Provide the [x, y] coordinate of the cell's center where the given text is located.  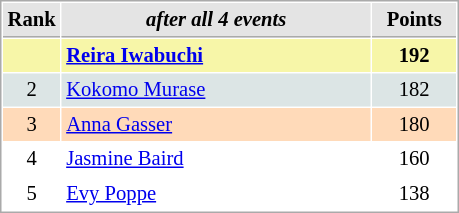
3 [32, 124]
Kokomo Murase [216, 90]
160 [414, 158]
Evy Poppe [216, 194]
192 [414, 56]
Points [414, 20]
after all 4 events [216, 20]
2 [32, 90]
Anna Gasser [216, 124]
Jasmine Baird [216, 158]
5 [32, 194]
138 [414, 194]
180 [414, 124]
4 [32, 158]
182 [414, 90]
Rank [32, 20]
Reira Iwabuchi [216, 56]
